Find where the given text appears and provide that cell's center as (X, Y) coordinate. 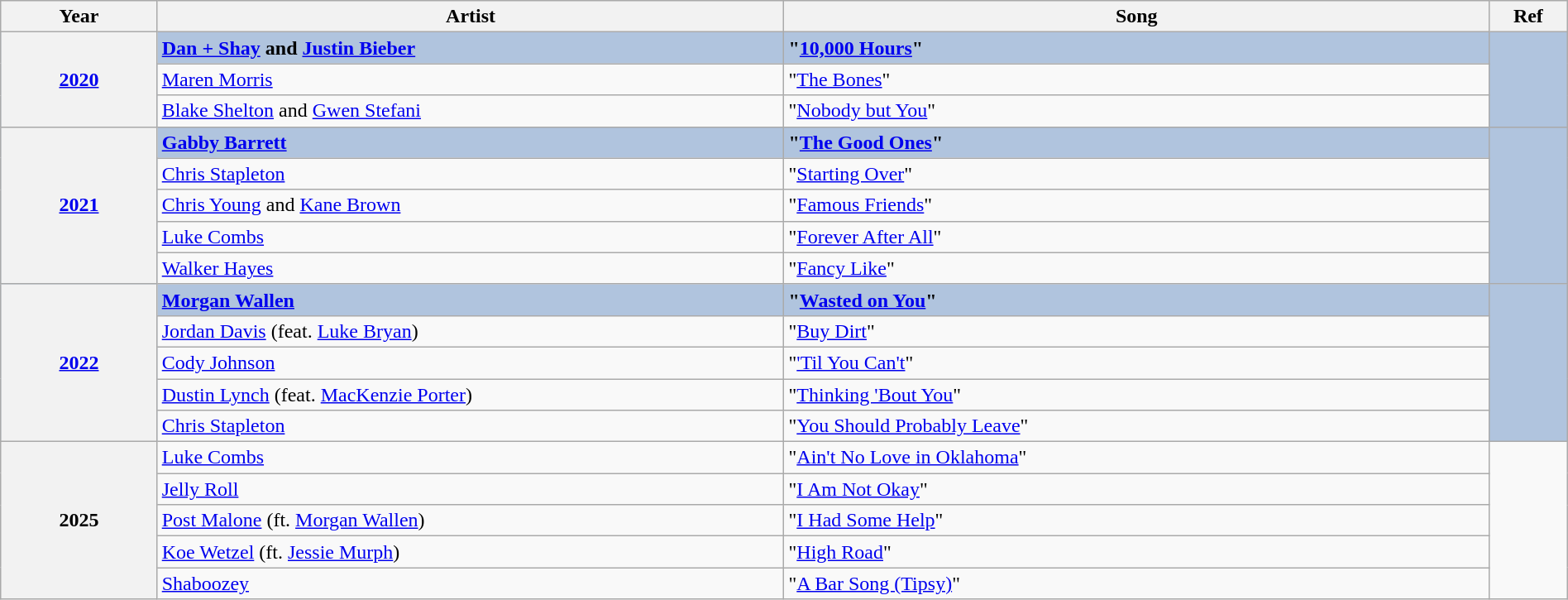
"Starting Over" (1136, 174)
Jelly Roll (471, 489)
Year (79, 17)
"Buy Dirt" (1136, 331)
Ref (1528, 17)
Maren Morris (471, 79)
"The Good Ones" (1136, 142)
"Ain't No Love in Oklahoma" (1136, 458)
Dustin Lynch (feat. MacKenzie Porter) (471, 395)
Post Malone (ft. Morgan Wallen) (471, 521)
2025 (79, 521)
"Wasted on You" (1136, 300)
"10,000 Hours" (1136, 48)
Shaboozey (471, 583)
Song (1136, 17)
Dan + Shay and Justin Bieber (471, 48)
Artist (471, 17)
"Famous Friends" (1136, 205)
Chris Young and Kane Brown (471, 205)
"Forever After All" (1136, 237)
Morgan Wallen (471, 300)
Walker Hayes (471, 268)
2020 (79, 79)
"I Had Some Help" (1136, 521)
Jordan Davis (feat. Luke Bryan) (471, 331)
"Fancy Like" (1136, 268)
"Nobody but You" (1136, 111)
"A Bar Song (Tipsy)" (1136, 583)
Blake Shelton and Gwen Stefani (471, 111)
"Thinking 'Bout You" (1136, 395)
2021 (79, 205)
"'Til You Can't" (1136, 362)
"High Road" (1136, 552)
Cody Johnson (471, 362)
Gabby Barrett (471, 142)
"I Am Not Okay" (1136, 489)
2022 (79, 362)
"You Should Probably Leave" (1136, 426)
"The Bones" (1136, 79)
Koe Wetzel (ft. Jessie Murph) (471, 552)
